Determine the (x, y) coordinate at the center of the cell enclosing the given text.  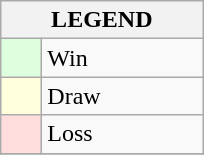
Loss (122, 134)
LEGEND (102, 20)
Draw (122, 96)
Win (122, 58)
